Provide the (X, Y) coordinate of the cell's center where the given text is located.  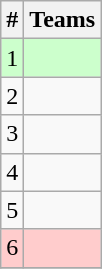
2 (12, 96)
6 (12, 248)
# (12, 20)
Teams (62, 20)
5 (12, 210)
3 (12, 134)
4 (12, 172)
1 (12, 58)
